Identify which cell holds the provided text, then report its (X, Y) central coordinate. 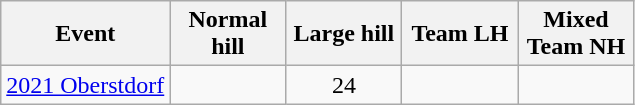
Team LH (460, 34)
24 (344, 85)
Mixed Team NH (576, 34)
Normal hill (228, 34)
Large hill (344, 34)
Event (86, 34)
2021 Oberstdorf (86, 85)
